Locate the cell with the specified text and output its [X, Y] center coordinate. 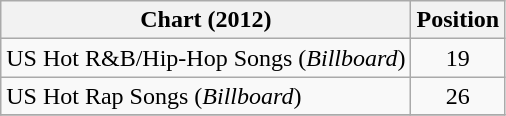
26 [458, 96]
19 [458, 58]
US Hot Rap Songs (Billboard) [206, 96]
US Hot R&B/Hip-Hop Songs (Billboard) [206, 58]
Position [458, 20]
Chart (2012) [206, 20]
